From the cell containing the given text, extract its center point as (X, Y) coordinate. 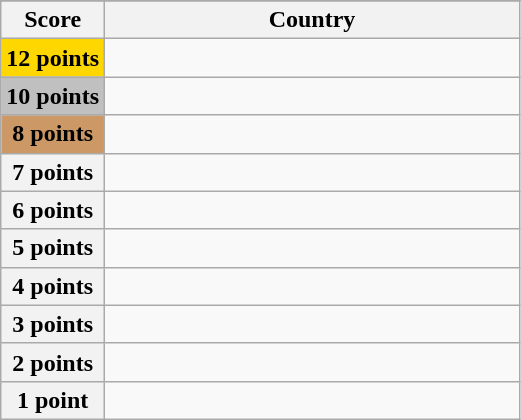
4 points (53, 286)
3 points (53, 324)
10 points (53, 96)
Score (53, 20)
7 points (53, 172)
2 points (53, 362)
5 points (53, 248)
1 point (53, 400)
Country (312, 20)
12 points (53, 58)
6 points (53, 210)
8 points (53, 134)
